Return [x, y] of the center of cell containing provided text 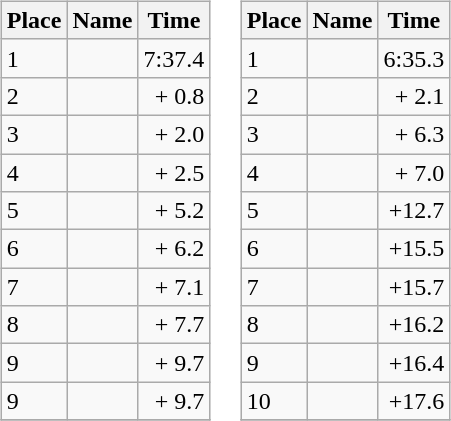
10 [274, 401]
+ 6.2 [174, 249]
+16.4 [414, 363]
+15.7 [414, 287]
+ 5.2 [174, 211]
+ 0.8 [174, 96]
+ 7.1 [174, 287]
+12.7 [414, 211]
+ 2.0 [174, 134]
+17.6 [414, 401]
+ 7.7 [174, 325]
+15.5 [414, 249]
7:37.4 [174, 58]
6:35.3 [414, 58]
+16.2 [414, 325]
+ 2.5 [174, 173]
+ 7.0 [414, 173]
+ 6.3 [414, 134]
+ 2.1 [414, 96]
